Determine the (X, Y) coordinate at the center of the cell enclosing the given text.  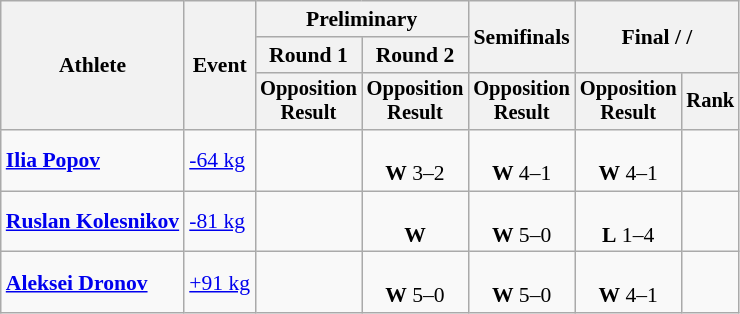
Ilia Popov (92, 160)
Round 2 (416, 55)
Ruslan Kolesnikov (92, 222)
-81 kg (220, 222)
-64 kg (220, 160)
Rank (710, 101)
L 1–4 (628, 222)
W 3–2 (416, 160)
Athlete (92, 66)
Semifinals (522, 36)
Final / / (657, 36)
Aleksei Dronov (92, 282)
Event (220, 66)
+91 kg (220, 282)
Round 1 (308, 55)
W (416, 222)
Preliminary (362, 19)
